Search for the cell housing the specified text and yield its (X, Y) center coordinate. 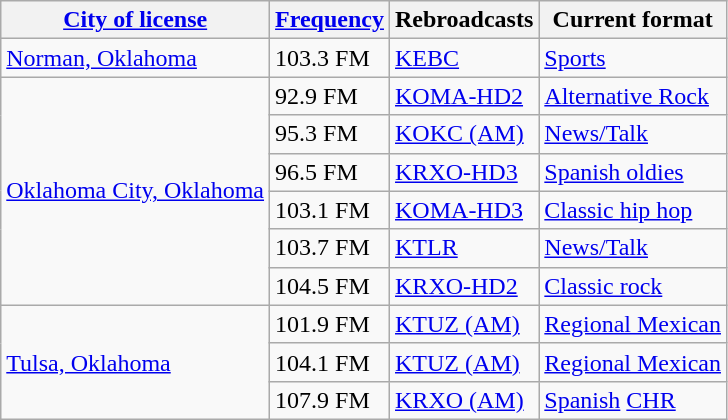
104.1 FM (330, 362)
Spanish CHR (633, 400)
107.9 FM (330, 400)
95.3 FM (330, 134)
104.5 FM (330, 286)
KEBC (464, 58)
101.9 FM (330, 324)
KOMA-HD2 (464, 96)
KRXO-HD3 (464, 172)
KOMA-HD3 (464, 210)
103.7 FM (330, 248)
92.9 FM (330, 96)
Rebroadcasts (464, 20)
Classic rock (633, 286)
Classic hip hop (633, 210)
103.3 FM (330, 58)
KOKC (AM) (464, 134)
KRXO-HD2 (464, 286)
Oklahoma City, Oklahoma (136, 191)
KRXO (AM) (464, 400)
96.5 FM (330, 172)
Frequency (330, 20)
City of license (136, 20)
Sports (633, 58)
103.1 FM (330, 210)
Alternative Rock (633, 96)
Spanish oldies (633, 172)
Current format (633, 20)
KTLR (464, 248)
Norman, Oklahoma (136, 58)
Tulsa, Oklahoma (136, 362)
